Locate the cell with the specified text and output its (x, y) center coordinate. 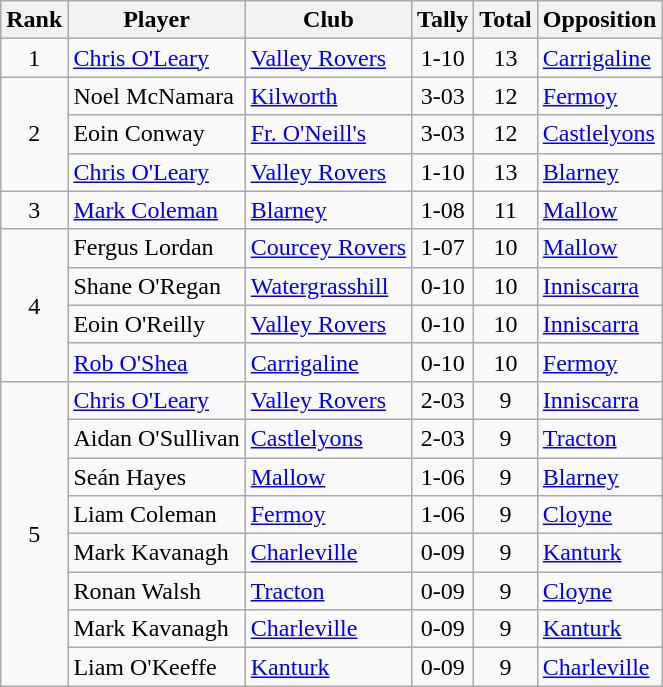
Aidan O'Sullivan (156, 438)
5 (34, 533)
1 (34, 58)
Rob O'Shea (156, 362)
Club (328, 20)
4 (34, 305)
11 (506, 210)
Liam O'Keeffe (156, 667)
Seán Hayes (156, 477)
Eoin O'Reilly (156, 324)
Player (156, 20)
3 (34, 210)
Opposition (599, 20)
Total (506, 20)
Tally (443, 20)
Watergrasshill (328, 286)
1-08 (443, 210)
1-07 (443, 248)
Shane O'Regan (156, 286)
Fr. O'Neill's (328, 134)
Rank (34, 20)
Liam Coleman (156, 515)
2 (34, 134)
Kilworth (328, 96)
Eoin Conway (156, 134)
Courcey Rovers (328, 248)
Noel McNamara (156, 96)
Fergus Lordan (156, 248)
Mark Coleman (156, 210)
Ronan Walsh (156, 591)
